From the cell containing the given text, extract its center point as (X, Y) coordinate. 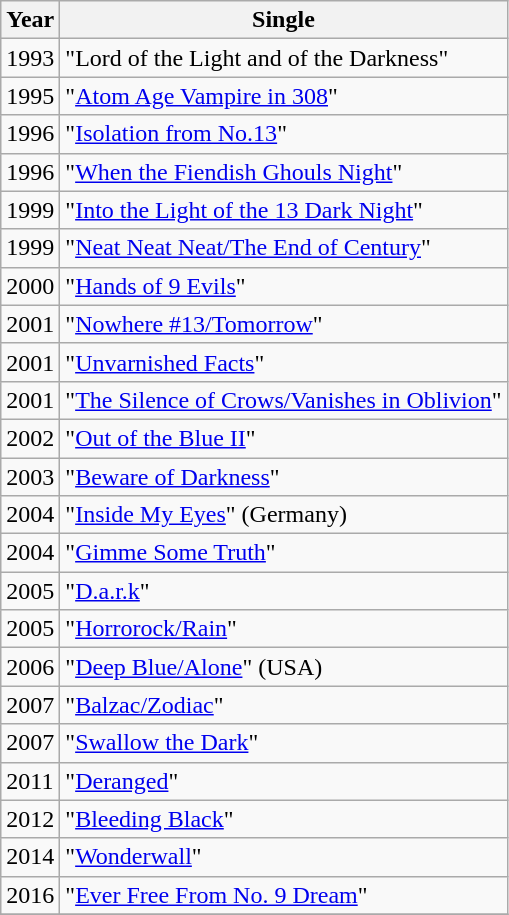
"Wonderwall" (284, 857)
2011 (30, 781)
Single (284, 20)
Year (30, 20)
"Into the Light of the 13 Dark Night" (284, 210)
2006 (30, 667)
2000 (30, 286)
"D.a.r.k" (284, 591)
"The Silence of Crows/Vanishes in Oblivion" (284, 400)
1993 (30, 58)
2014 (30, 857)
"Deranged" (284, 781)
"Inside My Eyes" (Germany) (284, 515)
"Ever Free From No. 9 Dream" (284, 895)
2016 (30, 895)
"Beware of Darkness" (284, 477)
2002 (30, 438)
"Atom Age Vampire in 308" (284, 96)
"Nowhere #13/Tomorrow" (284, 324)
"Deep Blue/Alone" (USA) (284, 667)
"Swallow the Dark" (284, 743)
"Bleeding Black" (284, 819)
2012 (30, 819)
"Horrorock/Rain" (284, 629)
"Lord of the Light and of the Darkness" (284, 58)
"When the Fiendish Ghouls Night" (284, 172)
"Unvarnished Facts" (284, 362)
"Hands of 9 Evils" (284, 286)
"Balzac/Zodiac" (284, 705)
"Gimme Some Truth" (284, 553)
"Neat Neat Neat/The End of Century" (284, 248)
1995 (30, 96)
2003 (30, 477)
"Isolation from No.13" (284, 134)
"Out of the Blue II" (284, 438)
